For the text-containing cell, return its midpoint in [X, Y] coordinate format. 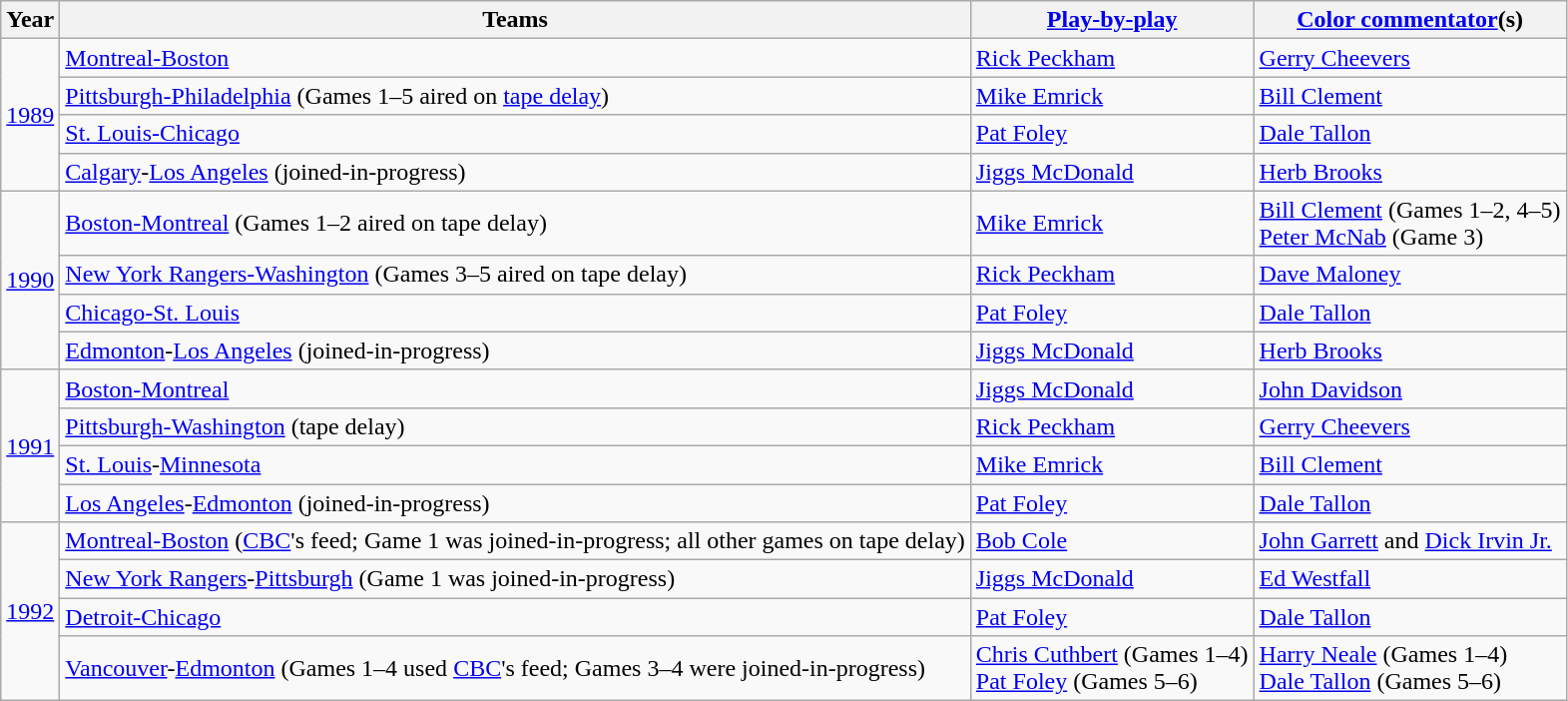
New York Rangers-Pittsburgh (Game 1 was joined-in-progress) [515, 579]
Detroit-Chicago [515, 617]
John Davidson [1409, 388]
Boston-Montreal (Games 1–2 aired on tape delay) [515, 224]
1992 [30, 611]
Chicago-St. Louis [515, 313]
Calgary-Los Angeles (joined-in-progress) [515, 172]
Harry Neale (Games 1–4)Dale Tallon (Games 5–6) [1409, 669]
Montreal-Boston [515, 58]
Chris Cuthbert (Games 1–4)Pat Foley (Games 5–6) [1112, 669]
Play-by-play [1112, 20]
St. Louis-Chicago [515, 134]
Bill Clement (Games 1–2, 4–5)Peter McNab (Game 3) [1409, 224]
Boston-Montreal [515, 388]
1989 [30, 115]
1991 [30, 445]
Vancouver-Edmonton (Games 1–4 used CBC's feed; Games 3–4 were joined-in-progress) [515, 669]
Dave Maloney [1409, 275]
Montreal-Boston (CBC's feed; Game 1 was joined-in-progress; all other games on tape delay) [515, 541]
Edmonton-Los Angeles (joined-in-progress) [515, 350]
Bob Cole [1112, 541]
1990 [30, 280]
John Garrett and Dick Irvin Jr. [1409, 541]
Los Angeles-Edmonton (joined-in-progress) [515, 502]
Pittsburgh-Philadelphia (Games 1–5 aired on tape delay) [515, 96]
Teams [515, 20]
Pittsburgh-Washington (tape delay) [515, 426]
St. Louis-Minnesota [515, 464]
Year [30, 20]
Ed Westfall [1409, 579]
New York Rangers-Washington (Games 3–5 aired on tape delay) [515, 275]
Color commentator(s) [1409, 20]
